Provide the (X, Y) coordinate of the cell's center where the given text is located.  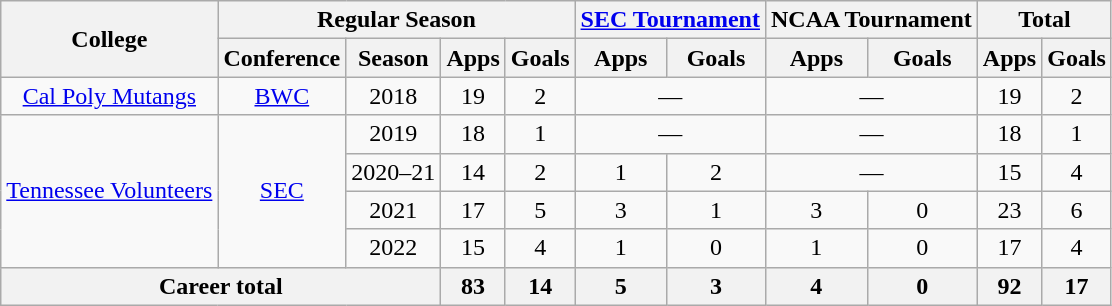
92 (1009, 286)
Total (1044, 20)
6 (1077, 210)
NCAA Tournament (871, 20)
SEC (282, 191)
SEC Tournament (670, 20)
Regular Season (396, 20)
Career total (221, 286)
2021 (394, 210)
2020–21 (394, 172)
Cal Poly Mutangs (110, 96)
Conference (282, 58)
Tennessee Volunteers (110, 191)
Season (394, 58)
83 (473, 286)
2019 (394, 134)
2018 (394, 96)
2022 (394, 248)
23 (1009, 210)
College (110, 39)
BWC (282, 96)
